Output the (X, Y) coordinate of the center of the cell containing the given text.  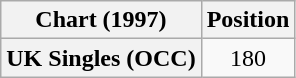
Position (248, 20)
UK Singles (OCC) (101, 58)
180 (248, 58)
Chart (1997) (101, 20)
